Return the (X, Y) coordinate for the center point of the cell that contains the specified text.  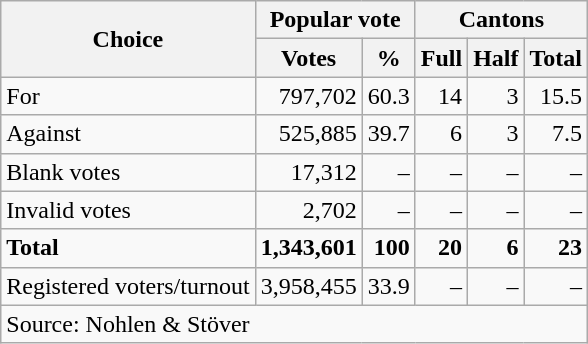
Votes (308, 58)
Cantons (501, 20)
1,343,601 (308, 248)
Popular vote (335, 20)
Half (496, 58)
797,702 (308, 96)
For (128, 96)
Invalid votes (128, 210)
Registered voters/turnout (128, 286)
Choice (128, 39)
14 (441, 96)
2,702 (308, 210)
33.9 (388, 286)
% (388, 58)
100 (388, 248)
Against (128, 134)
17,312 (308, 172)
525,885 (308, 134)
7.5 (556, 134)
20 (441, 248)
Source: Nohlen & Stöver (294, 324)
60.3 (388, 96)
23 (556, 248)
3,958,455 (308, 286)
Full (441, 58)
39.7 (388, 134)
15.5 (556, 96)
Blank votes (128, 172)
